Detect which cell encompasses the target text, then output its (x, y) center coordinate. 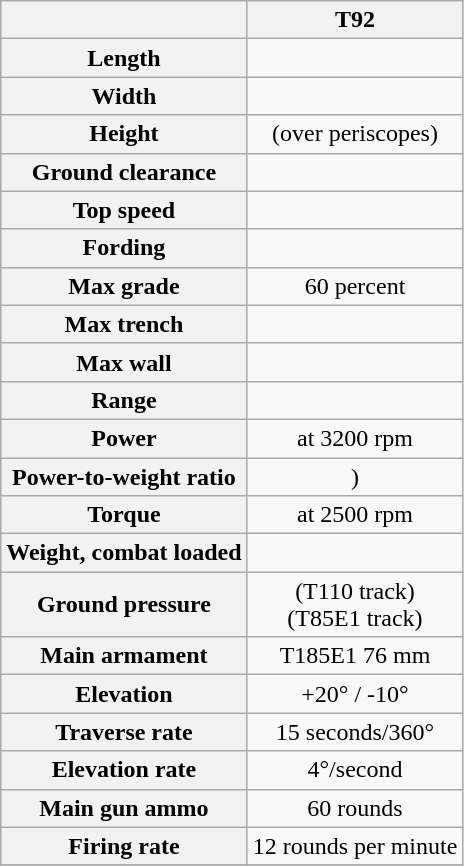
at 3200 rpm (355, 438)
Traverse rate (124, 732)
60 percent (355, 286)
at 2500 rpm (355, 515)
Max wall (124, 362)
12 rounds per minute (355, 846)
Main gun ammo (124, 808)
Ground pressure (124, 604)
Power (124, 438)
+20° / -10° (355, 694)
Range (124, 400)
) (355, 477)
Elevation (124, 694)
Power-to-weight ratio (124, 477)
Torque (124, 515)
Ground clearance (124, 172)
(over periscopes) (355, 134)
15 seconds/360° (355, 732)
Height (124, 134)
Main armament (124, 656)
Weight, combat loaded (124, 553)
Max trench (124, 324)
Fording (124, 248)
T185E1 76 mm (355, 656)
60 rounds (355, 808)
Width (124, 96)
Length (124, 58)
4°/second (355, 770)
Firing rate (124, 846)
Max grade (124, 286)
T92 (355, 20)
Elevation rate (124, 770)
Top speed (124, 210)
(T110 track) (T85E1 track) (355, 604)
